Locate the cell with the specified text and output its (X, Y) center coordinate. 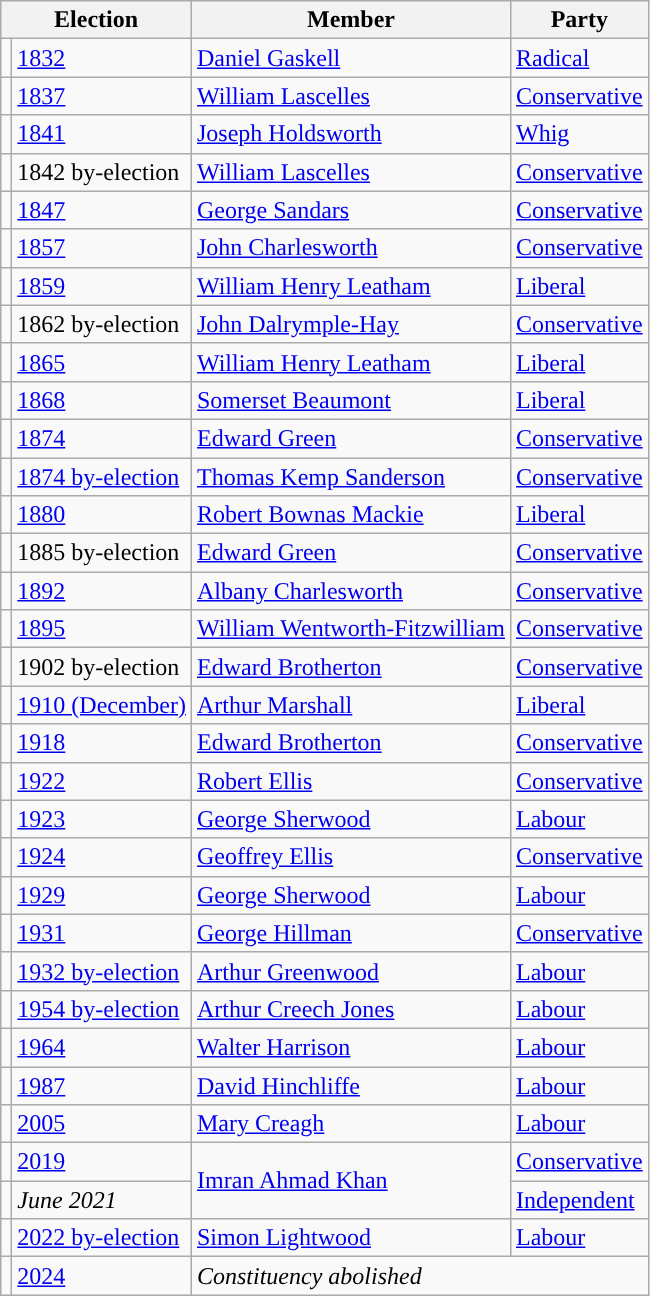
2005 (102, 1124)
1841 (102, 134)
George Sandars (350, 210)
1923 (102, 819)
1987 (102, 1085)
1924 (102, 857)
Independent (579, 1200)
2024 (102, 1276)
1931 (102, 933)
2022 by-election (102, 1238)
Geoffrey Ellis (350, 857)
Member (350, 20)
1902 by-election (102, 667)
1857 (102, 248)
John Dalrymple-Hay (350, 324)
Whig (579, 134)
Arthur Marshall (350, 705)
1837 (102, 96)
1895 (102, 629)
1862 by-election (102, 324)
1880 (102, 515)
Daniel Gaskell (350, 58)
Thomas Kemp Sanderson (350, 477)
Party (579, 20)
1910 (December) (102, 705)
Imran Ahmad Khan (350, 1181)
Walter Harrison (350, 1047)
Mary Creagh (350, 1124)
1918 (102, 743)
Election (96, 20)
1932 by-election (102, 971)
Robert Ellis (350, 781)
Radical (579, 58)
William Wentworth-Fitzwilliam (350, 629)
1929 (102, 895)
1885 by-election (102, 553)
1954 by-election (102, 1009)
1847 (102, 210)
1964 (102, 1047)
June 2021 (102, 1200)
2019 (102, 1162)
Joseph Holdsworth (350, 134)
Robert Bownas Mackie (350, 515)
1832 (102, 58)
Arthur Greenwood (350, 971)
1874 (102, 438)
1865 (102, 362)
1922 (102, 781)
Somerset Beaumont (350, 400)
David Hinchliffe (350, 1085)
1842 by-election (102, 172)
Albany Charlesworth (350, 591)
Simon Lightwood (350, 1238)
Arthur Creech Jones (350, 1009)
1892 (102, 591)
1868 (102, 400)
John Charlesworth (350, 248)
Constituency abolished (420, 1276)
1859 (102, 286)
George Hillman (350, 933)
1874 by-election (102, 477)
